Find where the given text appears and provide that cell's center as (x, y) coordinate. 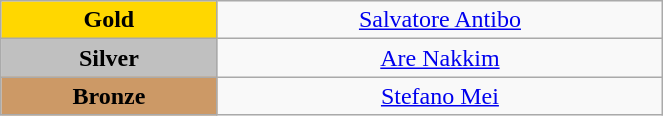
Are Nakkim (440, 58)
Salvatore Antibo (440, 20)
Bronze (109, 96)
Silver (109, 58)
Stefano Mei (440, 96)
Gold (109, 20)
